Identify which cell holds the provided text, then report its (x, y) central coordinate. 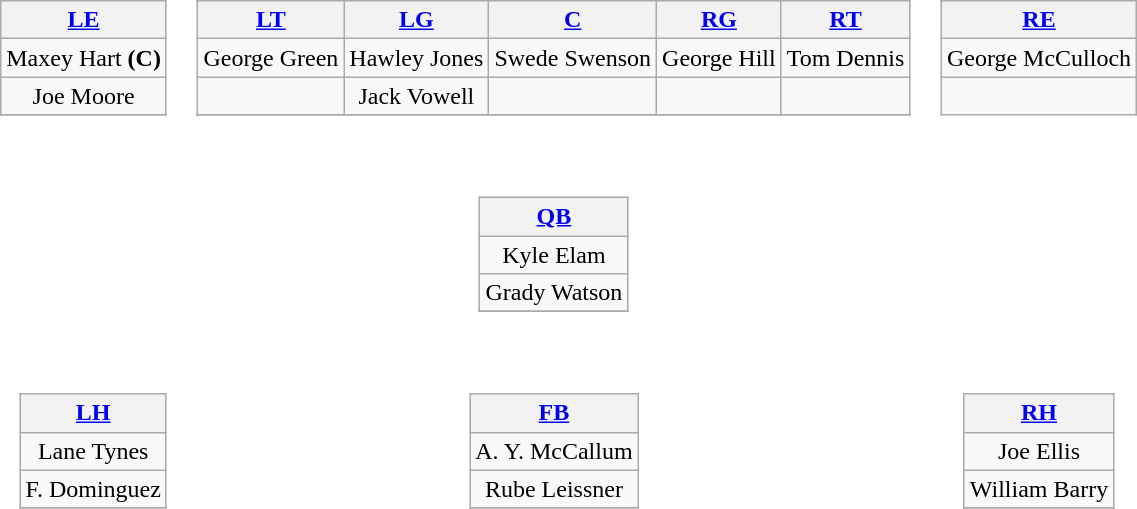
LT (271, 20)
Lane Tynes (93, 451)
George McCulloch (1038, 58)
William Barry (1038, 489)
Grady Watson (554, 293)
Jack Vowell (416, 96)
George Hill (720, 58)
Hawley Jones (416, 58)
Rube Leissner (554, 489)
LH (93, 413)
QB (554, 216)
Swede Swenson (573, 58)
RE (1038, 20)
Maxey Hart (C) (84, 58)
Joe Moore (84, 96)
Joe Ellis (1038, 451)
FB (554, 413)
Kyle Elam (554, 255)
A. Y. McCallum (554, 451)
Tom Dennis (846, 58)
RH (1038, 413)
George Green (271, 58)
RG (720, 20)
LG (416, 20)
LE (84, 20)
C (573, 20)
QB Kyle Elam Grady Watson (566, 241)
RT (846, 20)
F. Dominguez (93, 489)
